Capture the cell that displays the provided text and extract its [X, Y] central coordinate. 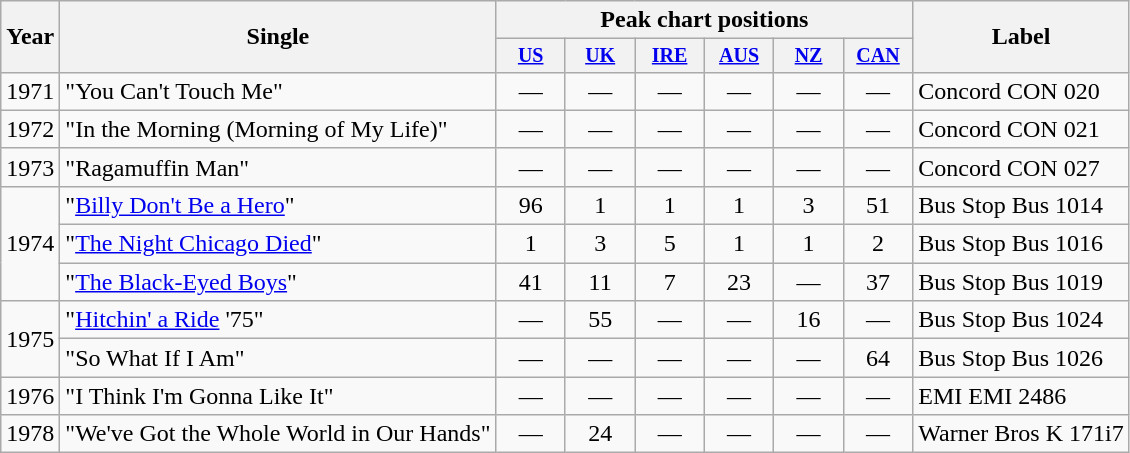
Bus Stop Bus 1014 [1021, 205]
Bus Stop Bus 1024 [1021, 320]
7 [670, 282]
Concord CON 020 [1021, 91]
11 [600, 282]
"Billy Don't Be a Hero" [278, 205]
"The Night Chicago Died" [278, 244]
UK [600, 56]
NZ [808, 56]
96 [530, 205]
Concord CON 027 [1021, 167]
AUS [738, 56]
Single [278, 37]
1972 [30, 129]
24 [600, 434]
"In the Morning (Morning of My Life)" [278, 129]
Label [1021, 37]
"Hitchin' a Ride '75" [278, 320]
EMI EMI 2486 [1021, 396]
16 [808, 320]
IRE [670, 56]
Concord CON 021 [1021, 129]
1973 [30, 167]
41 [530, 282]
Bus Stop Bus 1026 [1021, 358]
1976 [30, 396]
51 [878, 205]
37 [878, 282]
1971 [30, 91]
23 [738, 282]
1974 [30, 243]
"We've Got the Whole World in Our Hands" [278, 434]
5 [670, 244]
Warner Bros K 171i7 [1021, 434]
Year [30, 37]
64 [878, 358]
"So What If I Am" [278, 358]
"You Can't Touch Me" [278, 91]
55 [600, 320]
Bus Stop Bus 1016 [1021, 244]
"The Black-Eyed Boys" [278, 282]
CAN [878, 56]
1978 [30, 434]
"I Think I'm Gonna Like It" [278, 396]
Bus Stop Bus 1019 [1021, 282]
US [530, 56]
"Ragamuffin Man" [278, 167]
Peak chart positions [704, 20]
2 [878, 244]
1975 [30, 339]
